Detect which cell encompasses the target text, then output its (x, y) center coordinate. 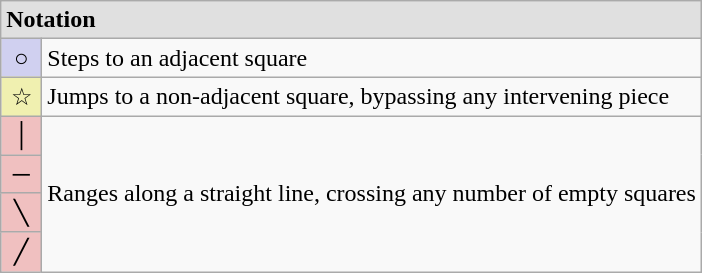
Steps to an adjacent square (372, 58)
╲ (22, 213)
│ (22, 135)
─ (22, 173)
○ (22, 58)
╱ (22, 252)
Notation (352, 20)
Jumps to a non-adjacent square, bypassing any intervening piece (372, 97)
Ranges along a straight line, crossing any number of empty squares (372, 194)
☆ (22, 97)
